Return [x, y] of the center of cell containing provided text 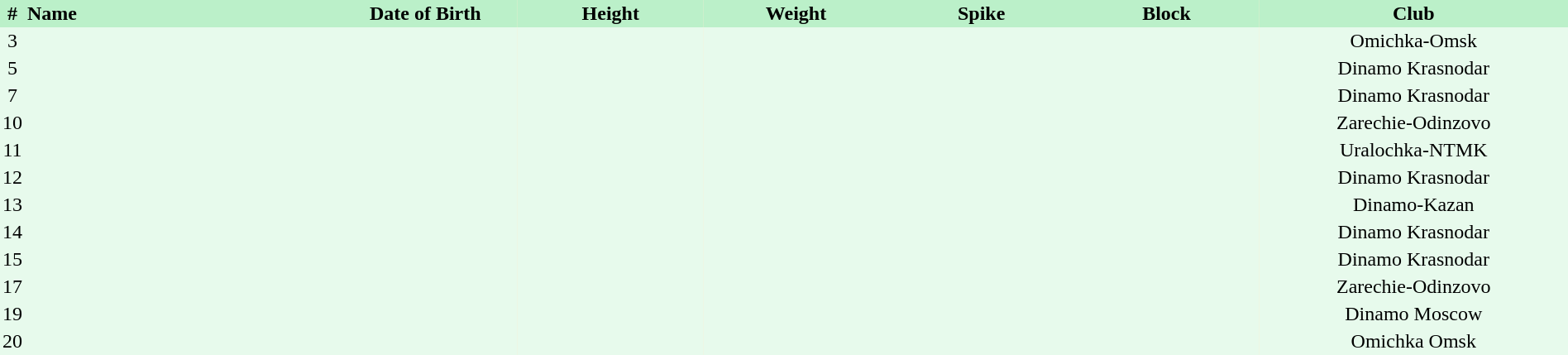
Omichka Omsk [1414, 341]
Dinamo-Kazan [1414, 205]
Dinamo Moscow [1414, 314]
Omichka-Omsk [1414, 41]
# [12, 13]
17 [12, 286]
Spike [982, 13]
11 [12, 151]
Uralochka-NTMK [1414, 151]
7 [12, 96]
14 [12, 232]
5 [12, 68]
Name [179, 13]
20 [12, 341]
Club [1414, 13]
15 [12, 260]
Date of Birth [425, 13]
3 [12, 41]
Weight [796, 13]
13 [12, 205]
10 [12, 122]
19 [12, 314]
Height [610, 13]
Block [1167, 13]
12 [12, 177]
